Capture the cell that displays the provided text and extract its [x, y] central coordinate. 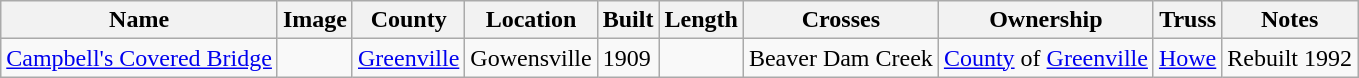
Notes [1290, 20]
Crosses [840, 20]
Truss [1187, 20]
County of Greenville [1046, 58]
Greenville [408, 58]
Gowensville [531, 58]
Length [701, 20]
Beaver Dam Creek [840, 58]
Howe [1187, 58]
Ownership [1046, 20]
1909 [628, 58]
Campbell's Covered Bridge [140, 58]
County [408, 20]
Built [628, 20]
Image [314, 20]
Name [140, 20]
Location [531, 20]
Rebuilt 1992 [1290, 58]
